Return the [X, Y] coordinate for the center point of the cell that contains the specified text.  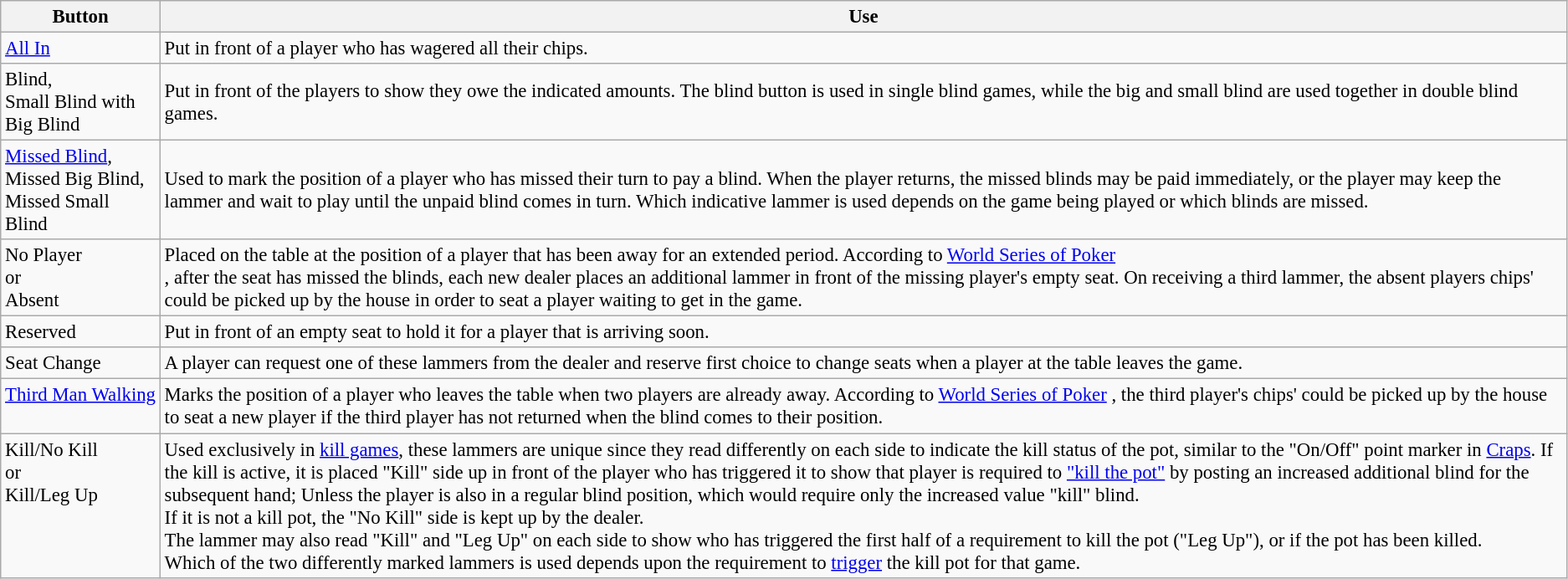
Blind,Small Blind withBig Blind [80, 102]
Put in front of an empty seat to hold it for a player that is arriving soon. [863, 332]
No PlayerorAbsent [80, 278]
Third Man Walking [80, 407]
All In [80, 49]
Kill/No KillorKill/Leg Up [80, 505]
Reserved [80, 332]
Button [80, 17]
Put in front of a player who has wagered all their chips. [863, 49]
Missed Blind,Missed Big Blind,Missed Small Blind [80, 191]
Seat Change [80, 364]
Use [863, 17]
A player can request one of these lammers from the dealer and reserve first choice to change seats when a player at the table leaves the game. [863, 364]
